From the cell containing the given text, extract its center point as [X, Y] coordinate. 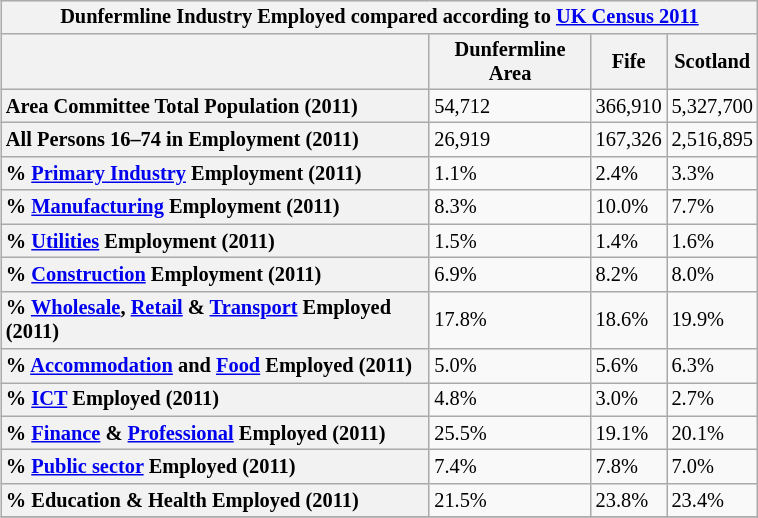
3.0% [629, 400]
26,919 [510, 140]
1.1% [510, 174]
5,327,700 [712, 106]
4.8% [510, 400]
% ICT Employed (2011) [215, 400]
54,712 [510, 106]
% Manufacturing Employment (2011) [215, 207]
Area Committee Total Population (2011) [215, 106]
% Construction Employment (2011) [215, 275]
366,910 [629, 106]
17.8% [510, 320]
19.9% [712, 320]
2.7% [712, 400]
% Utilities Employment (2011) [215, 241]
8.0% [712, 275]
18.6% [629, 320]
2,516,895 [712, 140]
19.1% [629, 433]
23.4% [712, 501]
Dunfermline Area [510, 62]
All Persons 16–74 in Employment (2011) [215, 140]
% Education & Health Employed (2011) [215, 501]
25.5% [510, 433]
2.4% [629, 174]
% Finance & Professional Employed (2011) [215, 433]
167,326 [629, 140]
% Public sector Employed (2011) [215, 467]
Dunfermline Industry Employed compared according to UK Census 2011 [380, 17]
% Wholesale, Retail & Transport Employed (2011) [215, 320]
20.1% [712, 433]
21.5% [510, 501]
Fife [629, 62]
8.2% [629, 275]
1.5% [510, 241]
5.0% [510, 366]
23.8% [629, 501]
1.4% [629, 241]
7.4% [510, 467]
3.3% [712, 174]
Scotland [712, 62]
6.3% [712, 366]
1.6% [712, 241]
% Accommodation and Food Employed (2011) [215, 366]
% Primary Industry Employment (2011) [215, 174]
5.6% [629, 366]
7.8% [629, 467]
6.9% [510, 275]
7.7% [712, 207]
8.3% [510, 207]
10.0% [629, 207]
7.0% [712, 467]
